Return the [x, y] coordinate for the center point of the cell that contains the specified text.  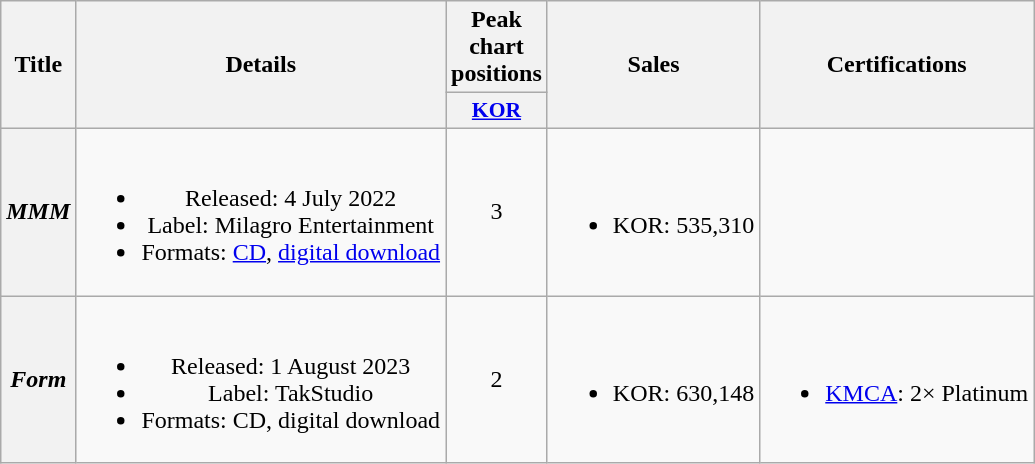
KMCA: 2× Platinum [897, 380]
2 [497, 380]
Released: 4 July 2022Label: Milagro EntertainmentFormats: CD, digital download [261, 212]
3 [497, 212]
MMM [38, 212]
Sales [653, 65]
KOR: 630,148 [653, 380]
Title [38, 65]
Form [38, 380]
KOR [497, 111]
Released: 1 August 2023Label: TakStudioFormats: CD, digital download [261, 380]
Peak chart positions [497, 47]
Certifications [897, 65]
Details [261, 65]
KOR: 535,310 [653, 212]
